For the text-containing cell, return its midpoint in [x, y] coordinate format. 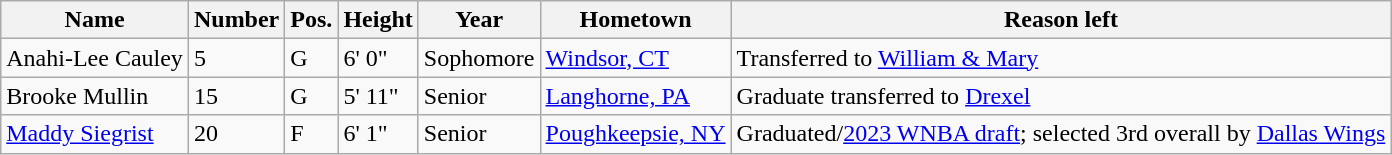
Pos. [312, 20]
Anahi-Lee Cauley [95, 58]
Langhorne, PA [636, 96]
Year [479, 20]
Reason left [1061, 20]
Number [236, 20]
Graduate transferred to Drexel [1061, 96]
Height [378, 20]
Windsor, CT [636, 58]
6' 1" [378, 134]
Name [95, 20]
Poughkeepsie, NY [636, 134]
Sophomore [479, 58]
Brooke Mullin [95, 96]
20 [236, 134]
5 [236, 58]
Transferred to William & Mary [1061, 58]
6' 0" [378, 58]
Hometown [636, 20]
5' 11" [378, 96]
15 [236, 96]
Graduated/2023 WNBA draft; selected 3rd overall by Dallas Wings [1061, 134]
F [312, 134]
Maddy Siegrist [95, 134]
